Determine the [x, y] coordinate at the center of the cell enclosing the given text.  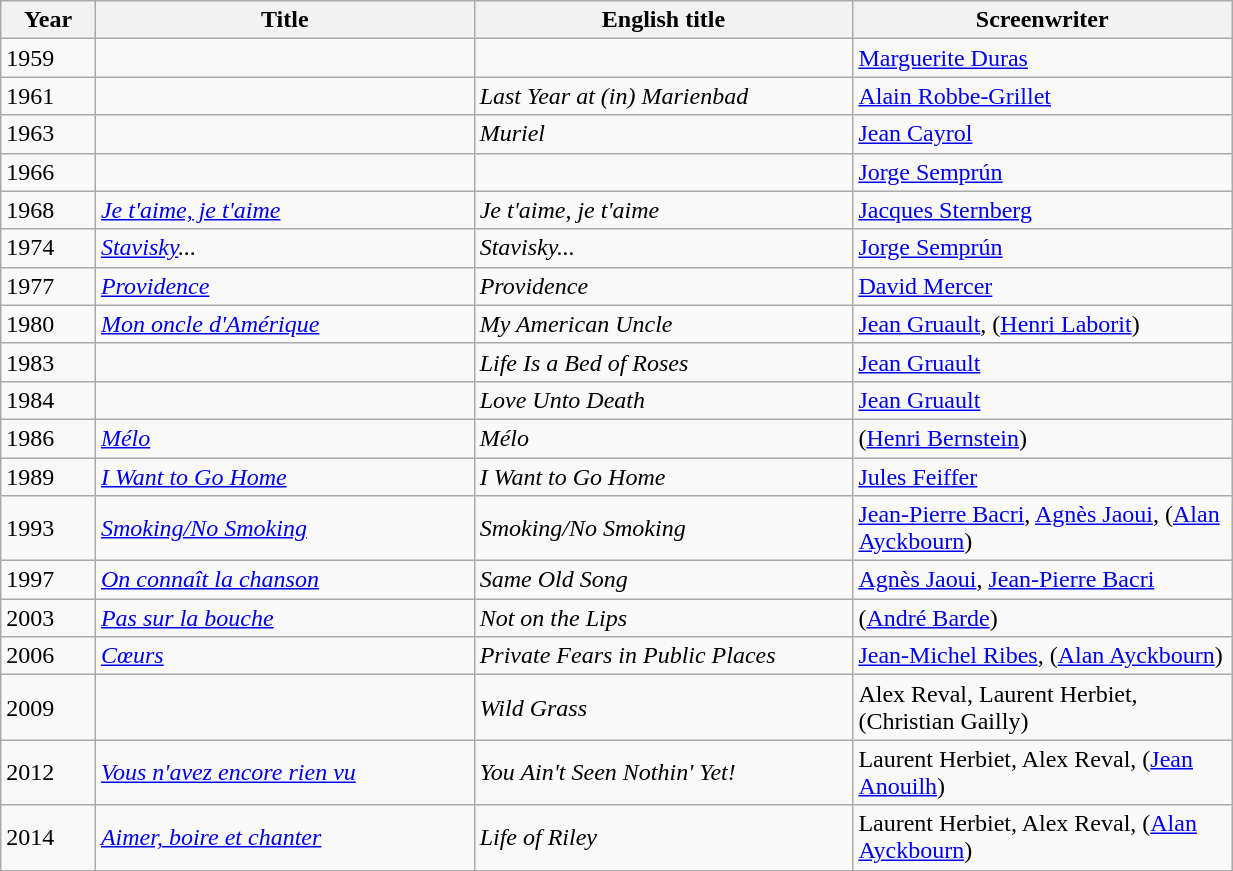
On connaît la chanson [284, 580]
1986 [48, 438]
Same Old Song [664, 580]
2014 [48, 838]
David Mercer [1042, 286]
Laurent Herbiet, Alex Reval, (Alan Ayckbourn) [1042, 838]
Wild Grass [664, 708]
1966 [48, 172]
Not on the Lips [664, 618]
Love Unto Death [664, 400]
Screenwriter [1042, 20]
Jacques Sternberg [1042, 210]
Title [284, 20]
Mon oncle d'Amérique [284, 324]
Jean Gruault, (Henri Laborit) [1042, 324]
2003 [48, 618]
Private Fears in Public Places [664, 656]
1983 [48, 362]
English title [664, 20]
1968 [48, 210]
Aimer, boire et chanter [284, 838]
Last Year at (in) Marienbad [664, 96]
1959 [48, 58]
1980 [48, 324]
Alain Robbe-Grillet [1042, 96]
My American Uncle [664, 324]
Vous n'avez encore rien vu [284, 772]
Laurent Herbiet, Alex Reval, (Jean Anouilh) [1042, 772]
Life of Riley [664, 838]
2009 [48, 708]
Year [48, 20]
2012 [48, 772]
Jules Feiffer [1042, 477]
1997 [48, 580]
You Ain't Seen Nothin' Yet! [664, 772]
Jean-Pierre Bacri, Agnès Jaoui, (Alan Ayckbourn) [1042, 528]
Muriel [664, 134]
Marguerite Duras [1042, 58]
1963 [48, 134]
Jean-Michel Ribes, (Alan Ayckbourn) [1042, 656]
1974 [48, 248]
1984 [48, 400]
Agnès Jaoui, Jean-Pierre Bacri [1042, 580]
1993 [48, 528]
Pas sur la bouche [284, 618]
Alex Reval, Laurent Herbiet, (Christian Gailly) [1042, 708]
(Henri Bernstein) [1042, 438]
(André Barde) [1042, 618]
1961 [48, 96]
1977 [48, 286]
Jean Cayrol [1042, 134]
Life Is a Bed of Roses [664, 362]
2006 [48, 656]
1989 [48, 477]
Cœurs [284, 656]
